Locate the cell with the specified text and output its [x, y] center coordinate. 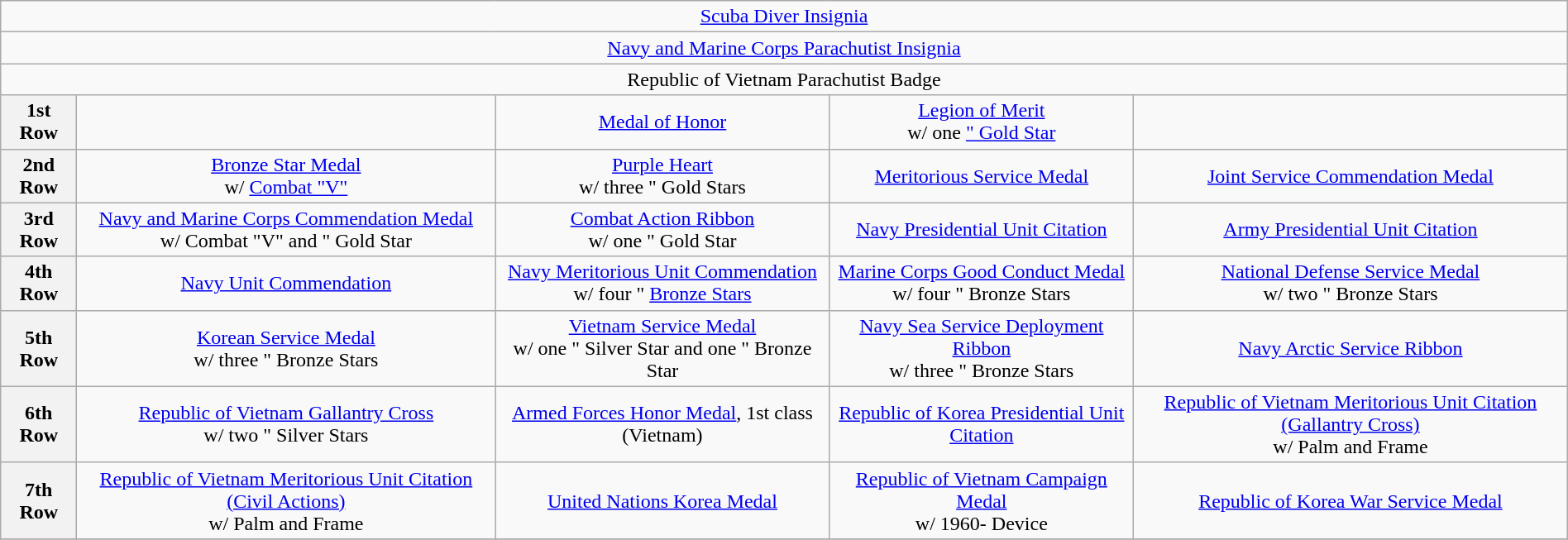
Joint Service Commendation Medal [1351, 175]
Navy and Marine Corps Commendation Medal w/ Combat "V" and " Gold Star [286, 230]
Navy Sea Service Deployment Ribbon w/ three " Bronze Stars [982, 348]
Navy Unit Commendation [286, 283]
United Nations Korea Medal [662, 500]
Republic of Vietnam Gallantry Cross w/ two " Silver Stars [286, 424]
5th Row [39, 348]
National Defense Service Medal w/ two " Bronze Stars [1351, 283]
Purple Heart w/ three " Gold Stars [662, 175]
Korean Service Medal w/ three " Bronze Stars [286, 348]
3rd Row [39, 230]
Medal of Honor [662, 122]
2nd Row [39, 175]
Republic of Vietnam Meritorious Unit Citation (Gallantry Cross) w/ Palm and Frame [1351, 424]
Vietnam Service Medal w/ one " Silver Star and one " Bronze Star [662, 348]
4th Row [39, 283]
Scuba Diver Insignia [784, 17]
Armed Forces Honor Medal, 1st class (Vietnam) [662, 424]
Republic of Korea Presidential Unit Citation [982, 424]
Republic of Vietnam Meritorious Unit Citation (Civil Actions) w/ Palm and Frame [286, 500]
Army Presidential Unit Citation [1351, 230]
1st Row [39, 122]
Republic of Vietnam Campaign Medal w/ 1960- Device [982, 500]
Republic of Vietnam Parachutist Badge [784, 79]
Navy Arctic Service Ribbon [1351, 348]
Navy and Marine Corps Parachutist Insignia [784, 48]
Meritorious Service Medal [982, 175]
Legion of Merit w/ one " Gold Star [982, 122]
6th Row [39, 424]
Navy Presidential Unit Citation [982, 230]
7th Row [39, 500]
Republic of Korea War Service Medal [1351, 500]
Navy Meritorious Unit Commendation w/ four " Bronze Stars [662, 283]
Marine Corps Good Conduct Medal w/ four " Bronze Stars [982, 283]
Combat Action Ribbon w/ one " Gold Star [662, 230]
Bronze Star Medal w/ Combat "V" [286, 175]
